Find where the given text appears and provide that cell's center as (X, Y) coordinate. 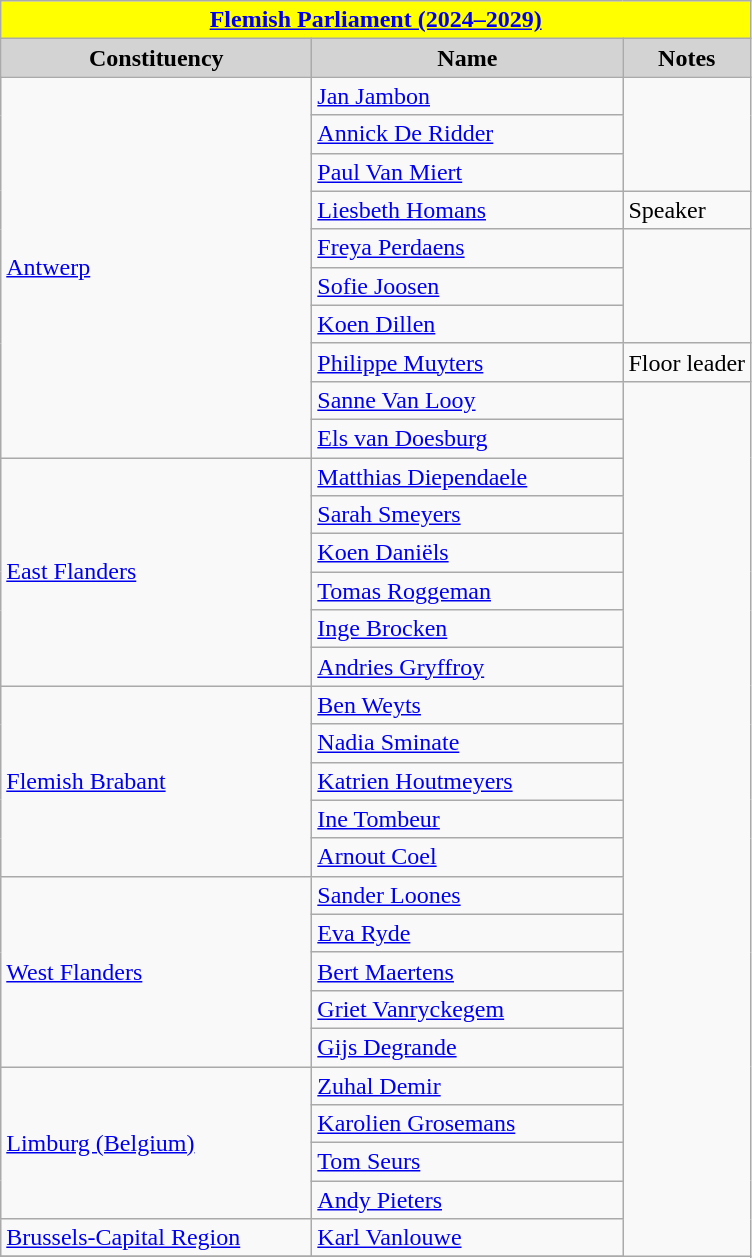
Notes (687, 58)
Sofie Joosen (468, 286)
Jan Jambon (468, 96)
Eva Ryde (468, 933)
Ben Weyts (468, 705)
Gijs Degrande (468, 1047)
Tom Seurs (468, 1162)
Nadia Sminate (468, 743)
Paul Van Miert (468, 172)
Els van Doesburg (468, 438)
Annick De Ridder (468, 134)
Name (468, 58)
Liesbeth Homans (468, 210)
Speaker (687, 210)
Ine Tombeur (468, 819)
Limburg (Belgium) (156, 1142)
Antwerp (156, 268)
Floor leader (687, 362)
Sander Loones (468, 895)
Flemish Parliament (2024–2029) (376, 20)
Zuhal Demir (468, 1085)
Tomas Roggeman (468, 591)
Arnout Coel (468, 857)
Karl Vanlouwe (468, 1238)
Andy Pieters (468, 1200)
Philippe Muyters (468, 362)
Sanne Van Looy (468, 400)
Inge Brocken (468, 629)
Matthias Diependaele (468, 477)
Koen Dillen (468, 324)
Karolien Grosemans (468, 1124)
Flemish Brabant (156, 781)
West Flanders (156, 971)
Brussels-Capital Region (156, 1238)
Freya Perdaens (468, 248)
Koen Daniëls (468, 553)
Constituency (156, 58)
Griet Vanryckegem (468, 1009)
Andries Gryffroy (468, 667)
Sarah Smeyers (468, 515)
East Flanders (156, 572)
Bert Maertens (468, 971)
Katrien Houtmeyers (468, 781)
